From the cell containing the given text, extract its center point as [X, Y] coordinate. 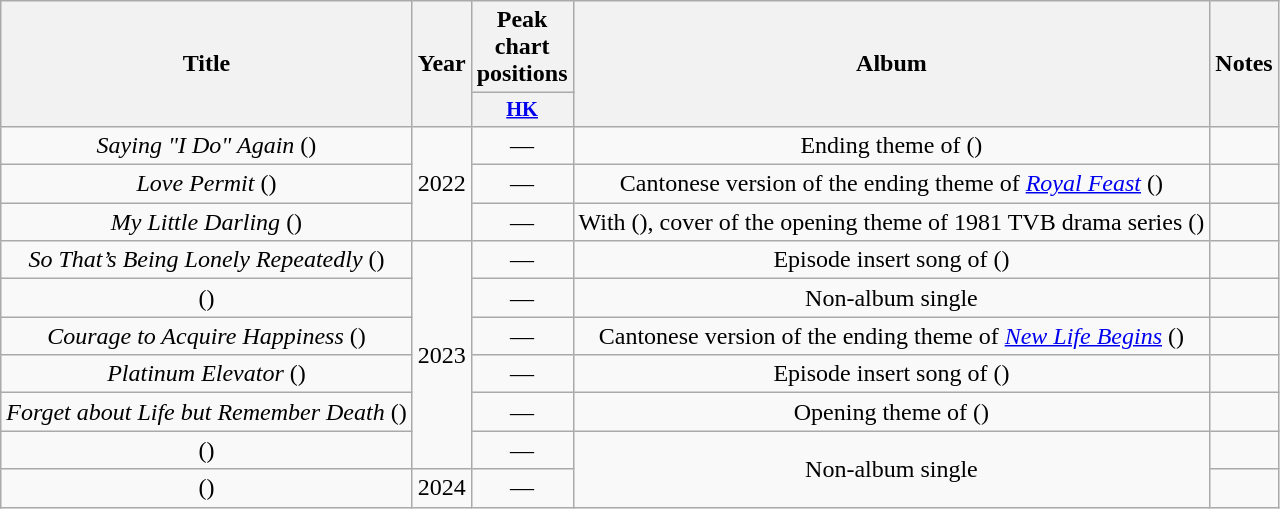
Platinum Elevator () [206, 374]
Love Permit () [206, 184]
Saying "I Do" Again () [206, 145]
Ending theme of () [892, 145]
My Little Darling () [206, 222]
2022 [442, 183]
Courage to Acquire Happiness () [206, 336]
Forget about Life but Remember Death () [206, 412]
Opening theme of () [892, 412]
With (), cover of the opening theme of 1981 TVB drama series () [892, 222]
HK [522, 110]
Cantonese version of the ending theme of New Life Begins () [892, 336]
Album [892, 64]
Peak chart positions [522, 47]
2023 [442, 355]
2024 [442, 488]
So That’s Being Lonely Repeatedly () [206, 260]
Notes [1244, 64]
Title [206, 64]
Year [442, 64]
Cantonese version of the ending theme of Royal Feast () [892, 184]
